Find where the given text appears and provide that cell's center as (X, Y) coordinate. 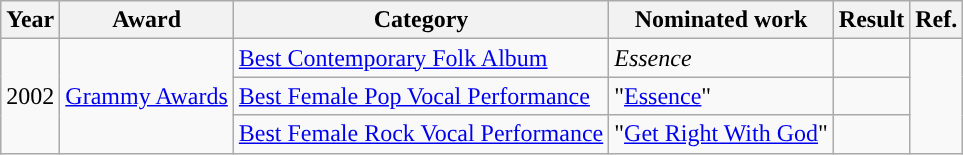
Ref. (936, 20)
Category (420, 20)
Best Female Rock Vocal Performance (420, 134)
Grammy Awards (147, 96)
Best Contemporary Folk Album (420, 58)
Best Female Pop Vocal Performance (420, 96)
2002 (30, 96)
Result (871, 20)
Essence (722, 58)
Award (147, 20)
"Get Right With God" (722, 134)
Nominated work (722, 20)
Year (30, 20)
"Essence" (722, 96)
